Provide the [X, Y] coordinate of the cell's center where the given text is located.  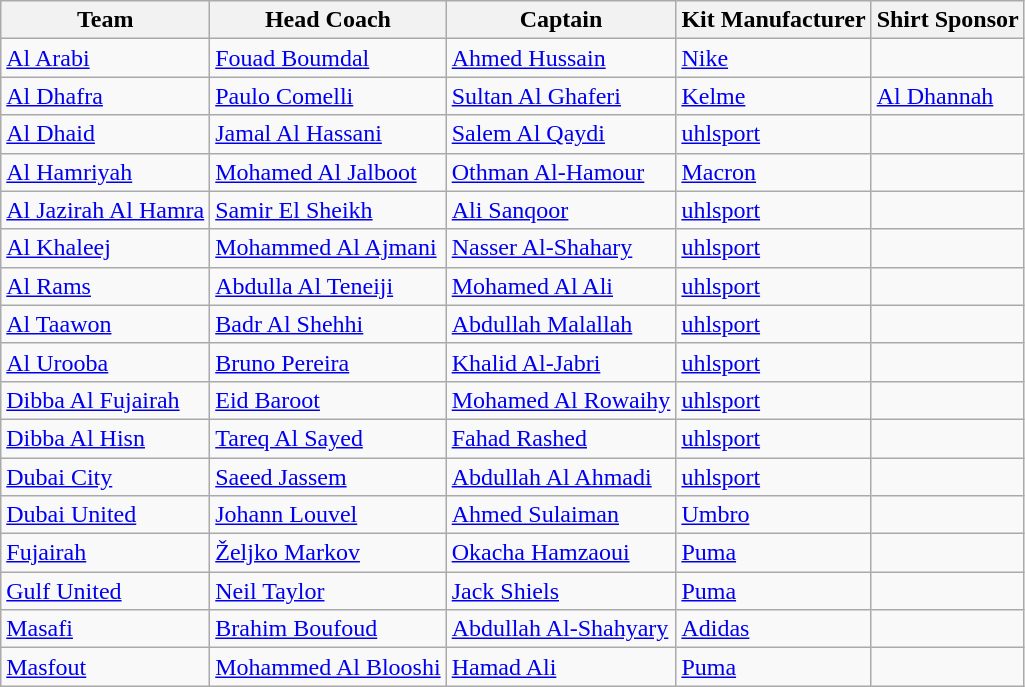
Neil Taylor [328, 591]
Brahim Boufoud [328, 629]
Okacha Hamzaoui [561, 553]
Al Khaleej [106, 248]
Al Jazirah Al Hamra [106, 210]
Ahmed Sulaiman [561, 515]
Khalid Al-Jabri [561, 362]
Bruno Pereira [328, 362]
Sultan Al Ghaferi [561, 96]
Dubai United [106, 515]
Gulf United [106, 591]
Macron [774, 172]
Mohammed Al Ajmani [328, 248]
Jack Shiels [561, 591]
Jamal Al Hassani [328, 134]
Nasser Al-Shahary [561, 248]
Mohammed Al Blooshi [328, 667]
Al Dhafra [106, 96]
Abdullah Malallah [561, 324]
Hamad Ali [561, 667]
Samir El Sheikh [328, 210]
Kelme [774, 96]
Masafi [106, 629]
Fahad Rashed [561, 438]
Johann Louvel [328, 515]
Mohamed Al Rowaihy [561, 400]
Eid Baroot [328, 400]
Al Rams [106, 286]
Kit Manufacturer [774, 20]
Fouad Boumdal [328, 58]
Ali Sanqoor [561, 210]
Dibba Al Fujairah [106, 400]
Saeed Jassem [328, 477]
Abdulla Al Teneiji [328, 286]
Mohamed Al Ali [561, 286]
Ahmed Hussain [561, 58]
Abdullah Al-Shahyary [561, 629]
Al Arabi [106, 58]
Mohamed Al Jalboot [328, 172]
Captain [561, 20]
Al Dhannah [948, 96]
Al Dhaid [106, 134]
Masfout [106, 667]
Fujairah [106, 553]
Al Taawon [106, 324]
Tareq Al Sayed [328, 438]
Željko Markov [328, 553]
Al Hamriyah [106, 172]
Al Urooba [106, 362]
Salem Al Qaydi [561, 134]
Shirt Sponsor [948, 20]
Badr Al Shehhi [328, 324]
Dibba Al Hisn [106, 438]
Paulo Comelli [328, 96]
Umbro [774, 515]
Team [106, 20]
Othman Al-Hamour [561, 172]
Head Coach [328, 20]
Adidas [774, 629]
Nike [774, 58]
Dubai City [106, 477]
Abdullah Al Ahmadi [561, 477]
